For the text-containing cell, return its midpoint in [x, y] coordinate format. 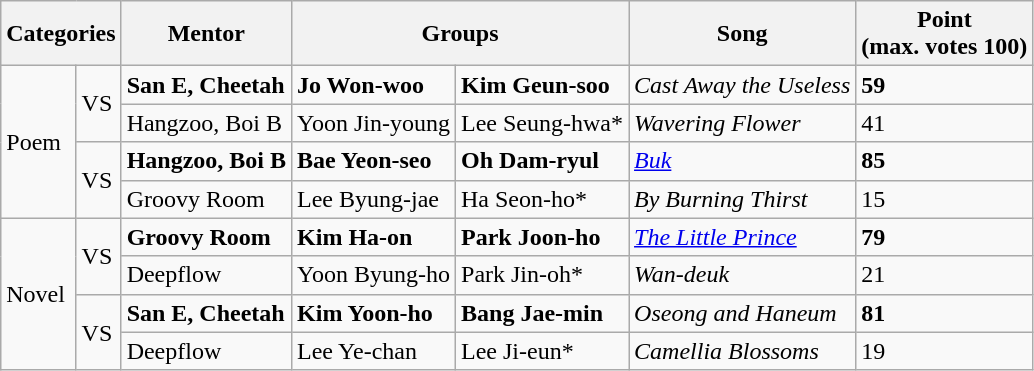
Kim Yoon-ho [374, 313]
The Little Prince [742, 237]
Lee Ye-chan [374, 351]
19 [944, 351]
Yoon Jin-young [374, 123]
Oh Dam-ryul [542, 161]
Camellia Blossoms [742, 351]
Categories [61, 34]
79 [944, 237]
59 [944, 85]
Novel [38, 294]
81 [944, 313]
Kim Ha-on [374, 237]
Oseong and Haneum [742, 313]
Kim Geun-soo [542, 85]
Lee Seung-hwa* [542, 123]
Lee Byung-jae [374, 199]
Ha Seon-ho* [542, 199]
Bang Jae-min [542, 313]
Bae Yeon-seo [374, 161]
Mentor [206, 34]
Poem [38, 142]
Jo Won-woo [374, 85]
Yoon Byung-ho [374, 275]
Song [742, 34]
Wavering Flower [742, 123]
Park Joon-ho [542, 237]
Wan-deuk [742, 275]
15 [944, 199]
Groups [460, 34]
Buk [742, 161]
Point(max. votes 100) [944, 34]
85 [944, 161]
Lee Ji-eun* [542, 351]
Cast Away the Useless [742, 85]
Park Jin-oh* [542, 275]
By Burning Thirst [742, 199]
41 [944, 123]
21 [944, 275]
